Output the (X, Y) coordinate of the center of the cell containing the given text.  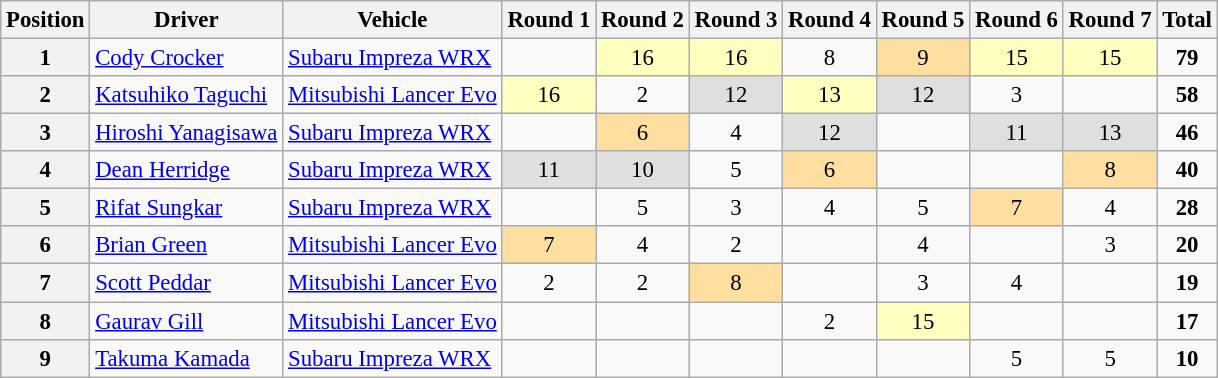
Scott Peddar (186, 283)
Katsuhiko Taguchi (186, 95)
46 (1187, 133)
40 (1187, 170)
20 (1187, 245)
17 (1187, 321)
Cody Crocker (186, 58)
Hiroshi Yanagisawa (186, 133)
Round 1 (549, 20)
Driver (186, 20)
Vehicle (392, 20)
19 (1187, 283)
Round 3 (736, 20)
58 (1187, 95)
79 (1187, 58)
Brian Green (186, 245)
Round 7 (1110, 20)
Round 5 (923, 20)
Takuma Kamada (186, 358)
Gaurav Gill (186, 321)
Dean Herridge (186, 170)
Round 6 (1017, 20)
Total (1187, 20)
Round 4 (830, 20)
28 (1187, 208)
Round 2 (643, 20)
1 (46, 58)
Rifat Sungkar (186, 208)
Position (46, 20)
